Scan for the cell matching the given text and deliver its (x, y) coordinate at center. 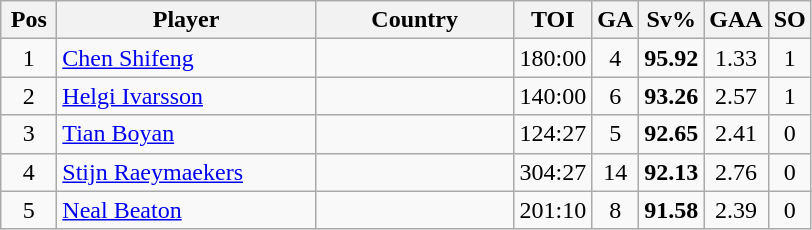
Sv% (672, 20)
2.57 (736, 96)
95.92 (672, 58)
2.41 (736, 134)
Country (414, 20)
304:27 (553, 172)
Helgi Ivarsson (186, 96)
91.58 (672, 210)
TOI (553, 20)
Player (186, 20)
92.65 (672, 134)
Chen Shifeng (186, 58)
92.13 (672, 172)
Tian Boyan (186, 134)
Stijn Raeymaekers (186, 172)
Pos (29, 20)
140:00 (553, 96)
6 (616, 96)
180:00 (553, 58)
14 (616, 172)
2 (29, 96)
GAA (736, 20)
Neal Beaton (186, 210)
8 (616, 210)
124:27 (553, 134)
2.76 (736, 172)
2.39 (736, 210)
93.26 (672, 96)
SO (790, 20)
GA (616, 20)
1.33 (736, 58)
3 (29, 134)
201:10 (553, 210)
